Find where the given text appears and provide that cell's center as [X, Y] coordinate. 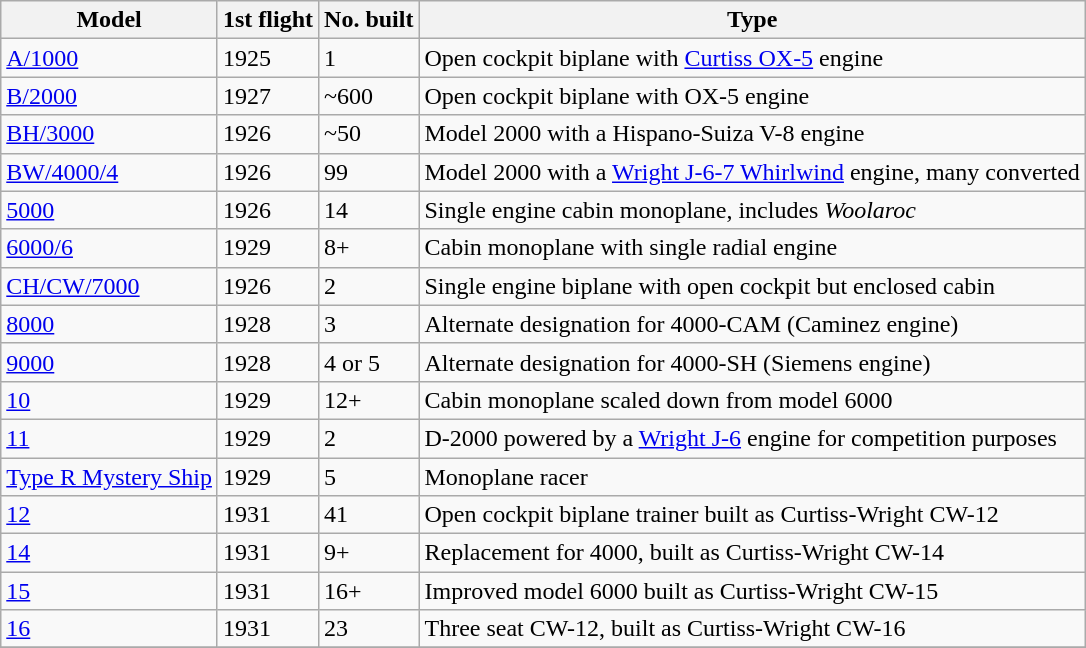
A/1000 [110, 58]
BH/3000 [110, 134]
1st flight [268, 20]
11 [110, 438]
Alternate designation for 4000-CAM (Caminez engine) [752, 324]
No. built [369, 20]
8+ [369, 248]
5000 [110, 210]
Model 2000 with a Hispano-Suiza V-8 engine [752, 134]
1925 [268, 58]
Open cockpit biplane trainer built as Curtiss-Wright CW-12 [752, 515]
Open cockpit biplane with Curtiss OX-5 engine [752, 58]
B/2000 [110, 96]
CH/CW/7000 [110, 286]
Type R Mystery Ship [110, 477]
~50 [369, 134]
Replacement for 4000, built as Curtiss-Wright CW-14 [752, 553]
BW/4000/4 [110, 172]
Model 2000 with a Wright J-6-7 Whirlwind engine, many converted [752, 172]
15 [110, 591]
Model [110, 20]
Type [752, 20]
10 [110, 400]
Cabin monoplane with single radial engine [752, 248]
Open cockpit biplane with OX-5 engine [752, 96]
~600 [369, 96]
41 [369, 515]
9000 [110, 362]
Improved model 6000 built as Curtiss-Wright CW-15 [752, 591]
99 [369, 172]
1 [369, 58]
8000 [110, 324]
12+ [369, 400]
12 [110, 515]
16 [110, 629]
Three seat CW-12, built as Curtiss-Wright CW-16 [752, 629]
9+ [369, 553]
Alternate designation for 4000-SH (Siemens engine) [752, 362]
Cabin monoplane scaled down from model 6000 [752, 400]
3 [369, 324]
23 [369, 629]
Single engine cabin monoplane, includes Woolaroc [752, 210]
5 [369, 477]
16+ [369, 591]
D-2000 powered by a Wright J-6 engine for competition purposes [752, 438]
Single engine biplane with open cockpit but enclosed cabin [752, 286]
Monoplane racer [752, 477]
1927 [268, 96]
4 or 5 [369, 362]
6000/6 [110, 248]
